Search for the cell housing the specified text and yield its [x, y] center coordinate. 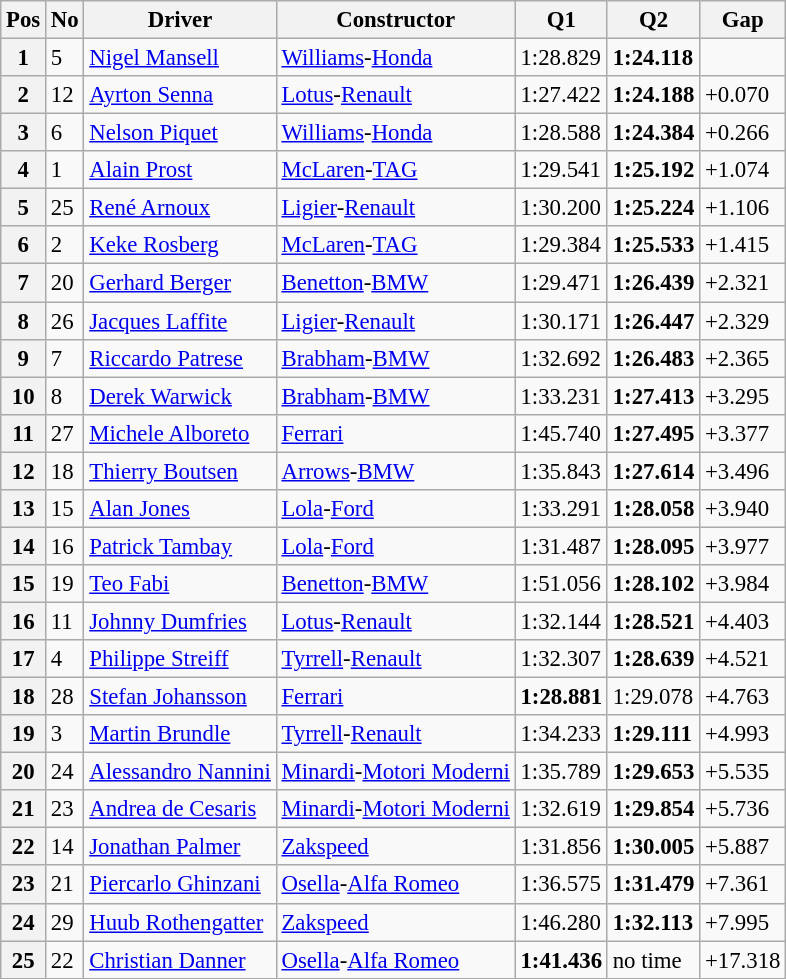
+5.535 [743, 772]
1:24.118 [653, 58]
Q1 [561, 20]
+7.995 [743, 922]
+1.106 [743, 208]
1:33.291 [561, 509]
1:27.413 [653, 396]
1:35.843 [561, 471]
1:28.521 [653, 621]
1:28.095 [653, 546]
1:27.614 [653, 471]
1:51.056 [561, 584]
+1.415 [743, 245]
1:25.192 [653, 170]
Arrows-BMW [396, 471]
Johnny Dumfries [180, 621]
+5.887 [743, 847]
1:30.200 [561, 208]
+17.318 [743, 960]
+1.074 [743, 170]
1:31.487 [561, 546]
1:31.479 [653, 885]
1:32.144 [561, 621]
Andrea de Cesaris [180, 809]
1:29.384 [561, 245]
1:26.483 [653, 358]
no time [653, 960]
1:27.422 [561, 95]
Driver [180, 20]
+3.377 [743, 433]
28 [65, 697]
Nigel Mansell [180, 58]
1:32.619 [561, 809]
1:26.447 [653, 321]
1:36.575 [561, 885]
1:28.588 [561, 133]
1:35.789 [561, 772]
+4.521 [743, 659]
1:24.188 [653, 95]
27 [65, 433]
+7.361 [743, 885]
Martin Brundle [180, 734]
Riccardo Patrese [180, 358]
1:41.436 [561, 960]
+4.763 [743, 697]
1:34.233 [561, 734]
1:29.471 [561, 283]
+2.365 [743, 358]
Alain Prost [180, 170]
1:31.856 [561, 847]
Gerhard Berger [180, 283]
+0.070 [743, 95]
26 [65, 321]
1:28.058 [653, 509]
Jacques Laffite [180, 321]
1:26.439 [653, 283]
1:32.692 [561, 358]
Gap [743, 20]
1:28.639 [653, 659]
17 [24, 659]
1:32.113 [653, 922]
Alan Jones [180, 509]
1:28.829 [561, 58]
+3.295 [743, 396]
1:24.384 [653, 133]
Ayrton Senna [180, 95]
Pos [24, 20]
Derek Warwick [180, 396]
1:27.495 [653, 433]
10 [24, 396]
1:33.231 [561, 396]
Stefan Johansson [180, 697]
1:25.533 [653, 245]
Huub Rothengatter [180, 922]
+2.329 [743, 321]
+2.321 [743, 283]
Keke Rosberg [180, 245]
Thierry Boutsen [180, 471]
Christian Danner [180, 960]
1:29.078 [653, 697]
+5.736 [743, 809]
1:25.224 [653, 208]
+3.940 [743, 509]
René Arnoux [180, 208]
+3.984 [743, 584]
1:32.307 [561, 659]
1:28.881 [561, 697]
1:29.111 [653, 734]
1:29.541 [561, 170]
Jonathan Palmer [180, 847]
+4.993 [743, 734]
+4.403 [743, 621]
No [65, 20]
Patrick Tambay [180, 546]
1:45.740 [561, 433]
9 [24, 358]
+0.266 [743, 133]
Philippe Streiff [180, 659]
Alessandro Nannini [180, 772]
1:30.171 [561, 321]
+3.977 [743, 546]
1:29.854 [653, 809]
1:28.102 [653, 584]
Nelson Piquet [180, 133]
+3.496 [743, 471]
1:29.653 [653, 772]
29 [65, 922]
1:30.005 [653, 847]
Constructor [396, 20]
Teo Fabi [180, 584]
Piercarlo Ghinzani [180, 885]
13 [24, 509]
Q2 [653, 20]
1:46.280 [561, 922]
Michele Alboreto [180, 433]
